Find where the given text appears and provide that cell's center as [X, Y] coordinate. 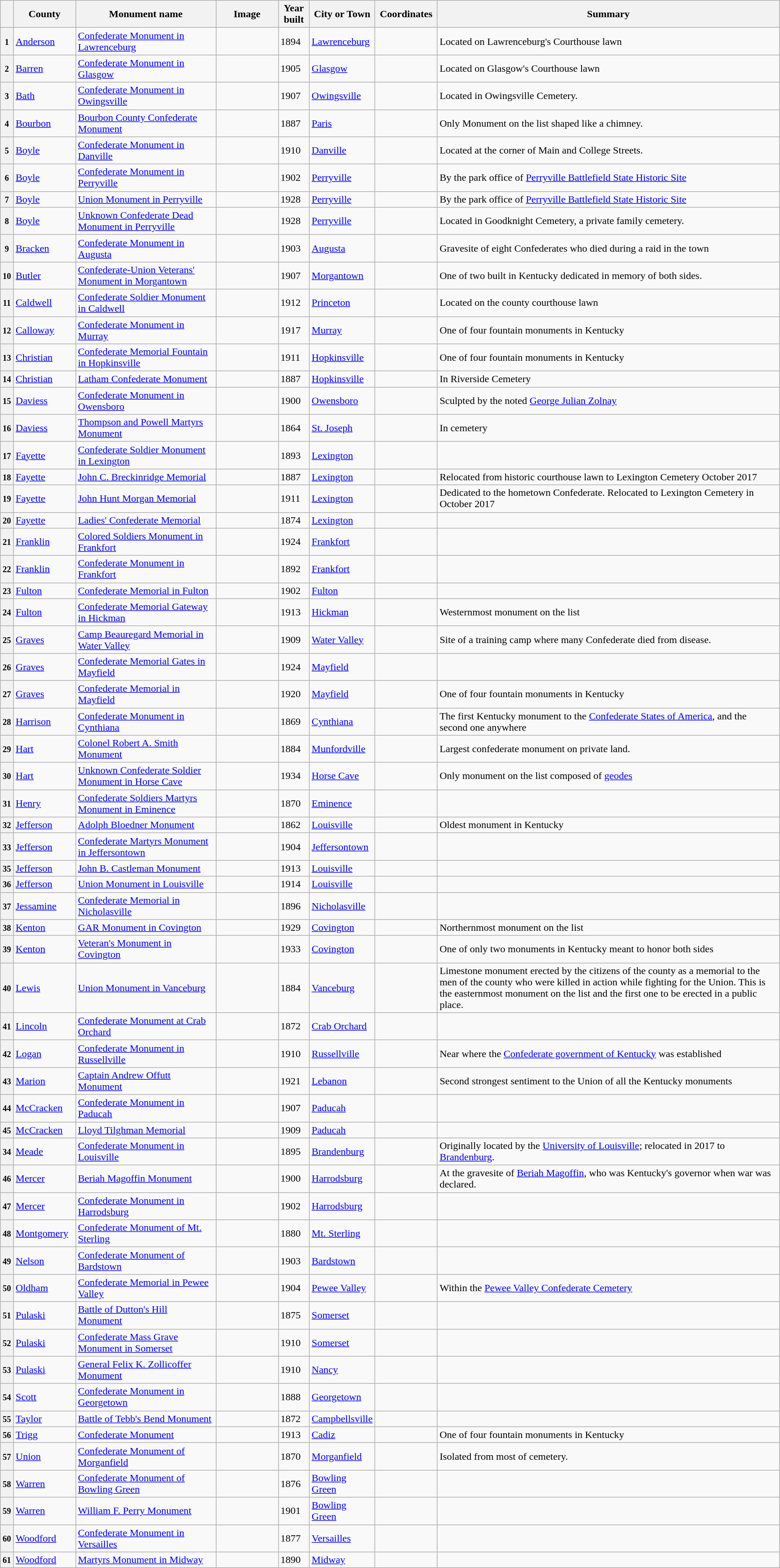
24 [7, 612]
51 [7, 1315]
23 [7, 591]
Confederate Monument in Glasgow [146, 69]
Union Monument in Perryville [146, 199]
28 [7, 721]
Confederate Memorial Gates in Mayfield [146, 667]
26 [7, 667]
37 [7, 906]
7 [7, 199]
33 [7, 847]
14 [7, 379]
29 [7, 749]
Site of a training camp where many Confederate died from disease. [608, 639]
Bracken [44, 248]
Summary [608, 14]
Bath [44, 96]
Montgomery [44, 1233]
Confederate Monument in Russellville [146, 1054]
1896 [294, 906]
Lincoln [44, 1026]
Confederate Monument in Lawrenceburg [146, 41]
Isolated from most of cemetery. [608, 1456]
Located at the corner of Main and College Streets. [608, 150]
1892 [294, 569]
One of two built in Kentucky dedicated in memory of both sides. [608, 275]
Nancy [342, 1370]
Confederate Martyrs Monument in Jeffersontown [146, 847]
6 [7, 178]
1921 [294, 1081]
1901 [294, 1511]
60 [7, 1538]
Confederate Monument of Mt. Sterling [146, 1233]
Georgetown [342, 1397]
Marion [44, 1081]
Morganfield [342, 1456]
1905 [294, 69]
52 [7, 1342]
Brandenburg [342, 1152]
At the gravesite of Beriah Magoffin, who was Kentucky's governor when war was declared. [608, 1179]
46 [7, 1179]
In Riverside Cemetery [608, 379]
Oldest monument in Kentucky [608, 825]
Unknown Confederate Dead Monument in Perryville [146, 221]
William F. Perry Monument [146, 1511]
43 [7, 1081]
38 [7, 927]
Lebanon [342, 1081]
Confederate Memorial in Fulton [146, 591]
Nicholasville [342, 906]
Union Monument in Louisville [146, 884]
Owensboro [342, 401]
Confederate Soldier Monument in Caldwell [146, 303]
Munfordville [342, 749]
1874 [294, 520]
59 [7, 1511]
Within the Pewee Valley Confederate Cemetery [608, 1288]
44 [7, 1108]
Captain Andrew Offutt Monument [146, 1081]
Coordinates [406, 14]
49 [7, 1261]
Relocated from historic courthouse lawn to Lexington Cemetery October 2017 [608, 477]
40 [7, 987]
21 [7, 542]
56 [7, 1435]
Trigg [44, 1435]
Adolph Bloedner Monument [146, 825]
58 [7, 1483]
GAR Monument in Covington [146, 927]
1893 [294, 456]
Second strongest sentiment to the Union of all the Kentucky monuments [608, 1081]
Owingsville [342, 96]
John C. Breckinridge Memorial [146, 477]
Lewis [44, 987]
Princeton [342, 303]
Camp Beauregard Memorial in Water Valley [146, 639]
Confederate Monument in Louisville [146, 1152]
Crab Orchard [342, 1026]
Monument name [146, 14]
2 [7, 69]
Mt. Sterling [342, 1233]
Morgantown [342, 275]
Union Monument in Vanceburg [146, 987]
1876 [294, 1483]
Confederate Memorial in Nicholasville [146, 906]
Anderson [44, 41]
Confederate Memorial Fountain in Hopkinsville [146, 357]
1 [7, 41]
22 [7, 569]
John Hunt Morgan Memorial [146, 498]
Ladies' Confederate Memorial [146, 520]
12 [7, 330]
Union [44, 1456]
31 [7, 804]
Logan [44, 1054]
Latham Confederate Monument [146, 379]
9 [7, 248]
Scott [44, 1397]
17 [7, 456]
St. Joseph [342, 428]
1862 [294, 825]
Butler [44, 275]
1888 [294, 1397]
32 [7, 825]
5 [7, 150]
1864 [294, 428]
18 [7, 477]
Meade [44, 1152]
Veteran's Monument in Covington [146, 949]
County [44, 14]
Taylor [44, 1419]
1914 [294, 884]
Campbellsville [342, 1419]
Battle of Tebb's Bend Monument [146, 1419]
Confederate Monument in Georgetown [146, 1397]
Jessamine [44, 906]
Located on the county courthouse lawn [608, 303]
Lloyd Tilghman Memorial [146, 1130]
Originally located by the University of Louisville; relocated in 2017 to Brandenburg. [608, 1152]
35 [7, 868]
Lawrenceburg [342, 41]
8 [7, 221]
Confederate Monument in Cynthiana [146, 721]
15 [7, 401]
39 [7, 949]
Oldham [44, 1288]
Augusta [342, 248]
Russellville [342, 1054]
Sculpted by the noted George Julian Zolnay [608, 401]
1917 [294, 330]
1877 [294, 1538]
Bardstown [342, 1261]
Confederate Monument in Danville [146, 150]
Caldwell [44, 303]
4 [7, 123]
Glasgow [342, 69]
Confederate Monument in Owensboro [146, 401]
Confederate Monument in Murray [146, 330]
Bourbon County Confederate Monument [146, 123]
1934 [294, 776]
Cadiz [342, 1435]
Year built [294, 14]
1894 [294, 41]
Confederate Memorial in Pewee Valley [146, 1288]
3 [7, 96]
25 [7, 639]
Gravesite of eight Confederates who died during a raid in the town [608, 248]
Confederate Monument in Frankfort [146, 569]
Located in Goodknight Cemetery, a private family cemetery. [608, 221]
1869 [294, 721]
Barren [44, 69]
Northernmost monument on the list [608, 927]
Vanceburg [342, 987]
One of only two monuments in Kentucky meant to honor both sides [608, 949]
30 [7, 776]
1895 [294, 1152]
Thompson and Powell Martyrs Monument [146, 428]
General Felix K. Zollicoffer Monument [146, 1370]
16 [7, 428]
Calloway [44, 330]
Located in Owingsville Cemetery. [608, 96]
Confederate Monument of Bowling Green [146, 1483]
Confederate Monument [146, 1435]
Eminence [342, 804]
Westernmost monument on the list [608, 612]
42 [7, 1054]
Colored Soldiers Monument in Frankfort [146, 542]
Hickman [342, 612]
The first Kentucky monument to the Confederate States of America, and the second one anywhere [608, 721]
1933 [294, 949]
13 [7, 357]
61 [7, 1560]
Harrison [44, 721]
53 [7, 1370]
55 [7, 1419]
Water Valley [342, 639]
45 [7, 1130]
Unknown Confederate Soldier Monument in Horse Cave [146, 776]
1880 [294, 1233]
Confederate Monument in Perryville [146, 178]
Confederate Soldiers Martyrs Monument in Eminence [146, 804]
In cemetery [608, 428]
Versailles [342, 1538]
54 [7, 1397]
50 [7, 1288]
Jeffersontown [342, 847]
Confederate Monument in Owingsville [146, 96]
Danville [342, 150]
1890 [294, 1560]
Confederate Monument in Paducah [146, 1108]
City or Town [342, 14]
Largest confederate monument on private land. [608, 749]
Confederate Soldier Monument in Lexington [146, 456]
Murray [342, 330]
Henry [44, 804]
47 [7, 1206]
Beriah Magoffin Monument [146, 1179]
10 [7, 275]
19 [7, 498]
Confederate Mass Grave Monument in Somerset [146, 1342]
Confederate Monument of Bardstown [146, 1261]
36 [7, 884]
Near where the Confederate government of Kentucky was established [608, 1054]
57 [7, 1456]
Pewee Valley [342, 1288]
Confederate Monument in Augusta [146, 248]
20 [7, 520]
Located on Glasgow's Courthouse lawn [608, 69]
Midway [342, 1560]
John B. Castleman Monument [146, 868]
1920 [294, 694]
Martyrs Monument in Midway [146, 1560]
Colonel Robert A. Smith Monument [146, 749]
Confederate Monument in Versailles [146, 1538]
Paris [342, 123]
Confederate-Union Veterans' Monument in Morgantown [146, 275]
Located on Lawrenceburg's Courthouse lawn [608, 41]
Image [247, 14]
Battle of Dutton's Hill Monument [146, 1315]
Confederate Memorial in Mayfield [146, 694]
1875 [294, 1315]
Only monument on the list composed of geodes [608, 776]
Confederate Monument at Crab Orchard [146, 1026]
Only Monument on the list shaped like a chimney. [608, 123]
Nelson [44, 1261]
27 [7, 694]
41 [7, 1026]
Confederate Monument in Harrodsburg [146, 1206]
Confederate Monument of Morganfield [146, 1456]
Horse Cave [342, 776]
1912 [294, 303]
1929 [294, 927]
11 [7, 303]
48 [7, 1233]
Dedicated to the hometown Confederate. Relocated to Lexington Cemetery in October 2017 [608, 498]
Confederate Memorial Gateway in Hickman [146, 612]
Bourbon [44, 123]
Cynthiana [342, 721]
34 [7, 1152]
